Return the [X, Y] coordinate for the center point of the cell that contains the specified text.  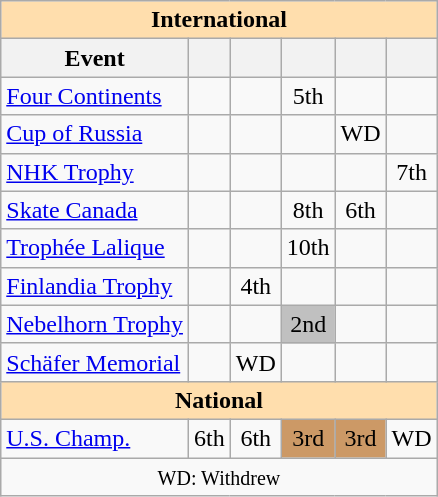
U.S. Champ. [95, 438]
7th [412, 172]
4th [256, 286]
Trophée Lalique [95, 248]
2nd [308, 324]
Four Continents [95, 96]
5th [308, 96]
NHK Trophy [95, 172]
Finlandia Trophy [95, 286]
WD: Withdrew [219, 477]
10th [308, 248]
National [219, 400]
Event [95, 58]
Cup of Russia [95, 134]
International [219, 20]
Nebelhorn Trophy [95, 324]
Skate Canada [95, 210]
8th [308, 210]
Schäfer Memorial [95, 362]
